Find where the given text appears and provide that cell's center as (X, Y) coordinate. 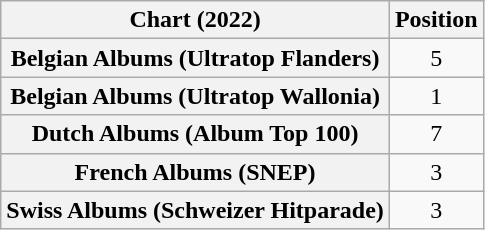
French Albums (SNEP) (196, 172)
5 (436, 58)
1 (436, 96)
Swiss Albums (Schweizer Hitparade) (196, 210)
Dutch Albums (Album Top 100) (196, 134)
Belgian Albums (Ultratop Wallonia) (196, 96)
Belgian Albums (Ultratop Flanders) (196, 58)
7 (436, 134)
Position (436, 20)
Chart (2022) (196, 20)
